Identify which cell holds the provided text, then report its (x, y) central coordinate. 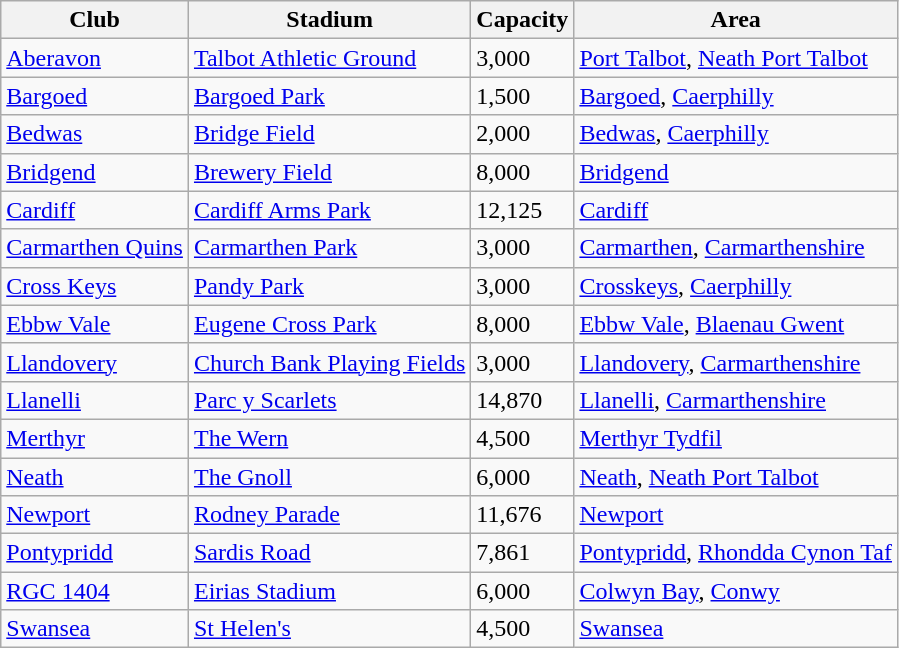
Pontypridd (95, 553)
Bargoed Park (329, 96)
Bargoed, Caerphilly (736, 96)
Parc y Scarlets (329, 400)
14,870 (522, 400)
Ebbw Vale (95, 324)
7,861 (522, 553)
Aberavon (95, 58)
Bedwas (95, 134)
Sardis Road (329, 553)
Pandy Park (329, 286)
St Helen's (329, 629)
Brewery Field (329, 172)
Area (736, 20)
Bargoed (95, 96)
11,676 (522, 515)
Capacity (522, 20)
Ebbw Vale, Blaenau Gwent (736, 324)
Neath, Neath Port Talbot (736, 477)
Crosskeys, Caerphilly (736, 286)
Llandovery, Carmarthenshire (736, 362)
Stadium (329, 20)
Club (95, 20)
Carmarthen Quins (95, 248)
RGC 1404 (95, 591)
Talbot Athletic Ground (329, 58)
Carmarthen Park (329, 248)
1,500 (522, 96)
12,125 (522, 210)
Bridge Field (329, 134)
Eugene Cross Park (329, 324)
2,000 (522, 134)
Cardiff Arms Park (329, 210)
Eirias Stadium (329, 591)
Church Bank Playing Fields (329, 362)
Pontypridd, Rhondda Cynon Taf (736, 553)
Bedwas, Caerphilly (736, 134)
Llanelli, Carmarthenshire (736, 400)
Llanelli (95, 400)
Cross Keys (95, 286)
Rodney Parade (329, 515)
Llandovery (95, 362)
The Wern (329, 438)
Port Talbot, Neath Port Talbot (736, 58)
Merthyr Tydfil (736, 438)
Neath (95, 477)
Merthyr (95, 438)
Carmarthen, Carmarthenshire (736, 248)
Colwyn Bay, Conwy (736, 591)
The Gnoll (329, 477)
